Return the [x, y] coordinate for the center point of the cell that contains the specified text.  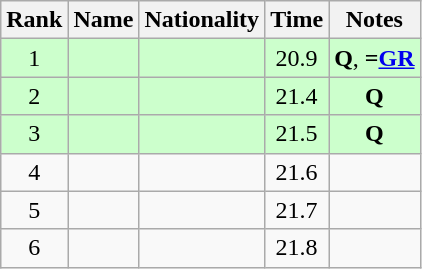
21.4 [297, 96]
Name [104, 20]
2 [34, 96]
4 [34, 172]
Notes [374, 20]
20.9 [297, 58]
21.8 [297, 248]
Time [297, 20]
21.6 [297, 172]
Q, =GR [374, 58]
21.7 [297, 210]
21.5 [297, 134]
Nationality [202, 20]
1 [34, 58]
5 [34, 210]
6 [34, 248]
3 [34, 134]
Rank [34, 20]
